Capture the cell that displays the provided text and extract its (X, Y) central coordinate. 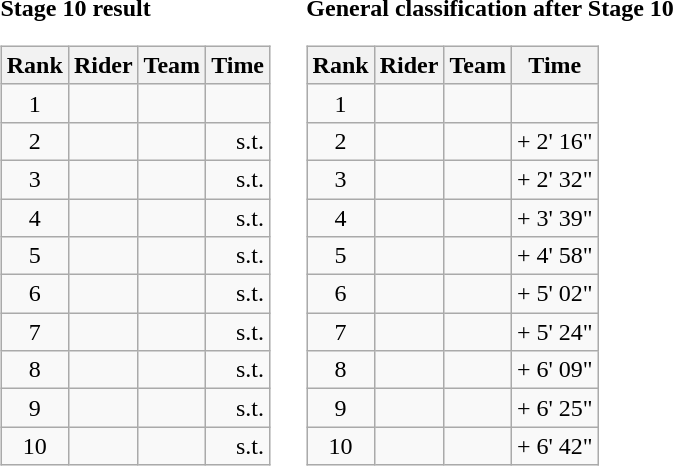
+ 3' 39" (554, 217)
+ 5' 24" (554, 332)
+ 6' 09" (554, 370)
+ 2' 32" (554, 179)
+ 5' 02" (554, 294)
+ 6' 42" (554, 446)
+ 2' 16" (554, 141)
+ 6' 25" (554, 408)
+ 4' 58" (554, 256)
